Determine the (x, y) coordinate at the center of the cell enclosing the given text.  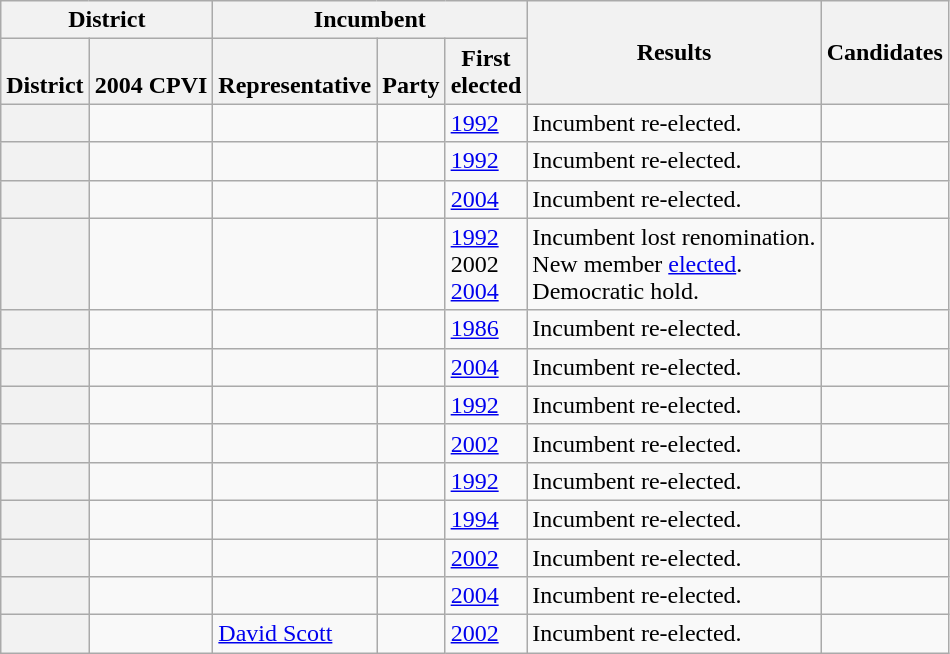
Results (674, 52)
Incumbent lost renomination.New member elected.Democratic hold. (674, 264)
Incumbent (370, 20)
1994 (486, 519)
Party (411, 72)
Firstelected (486, 72)
Representative (295, 72)
2004 CPVI (151, 72)
19922002 2004 (486, 264)
David Scott (295, 634)
Candidates (884, 52)
1986 (486, 329)
